Identify which cell holds the provided text, then report its (x, y) central coordinate. 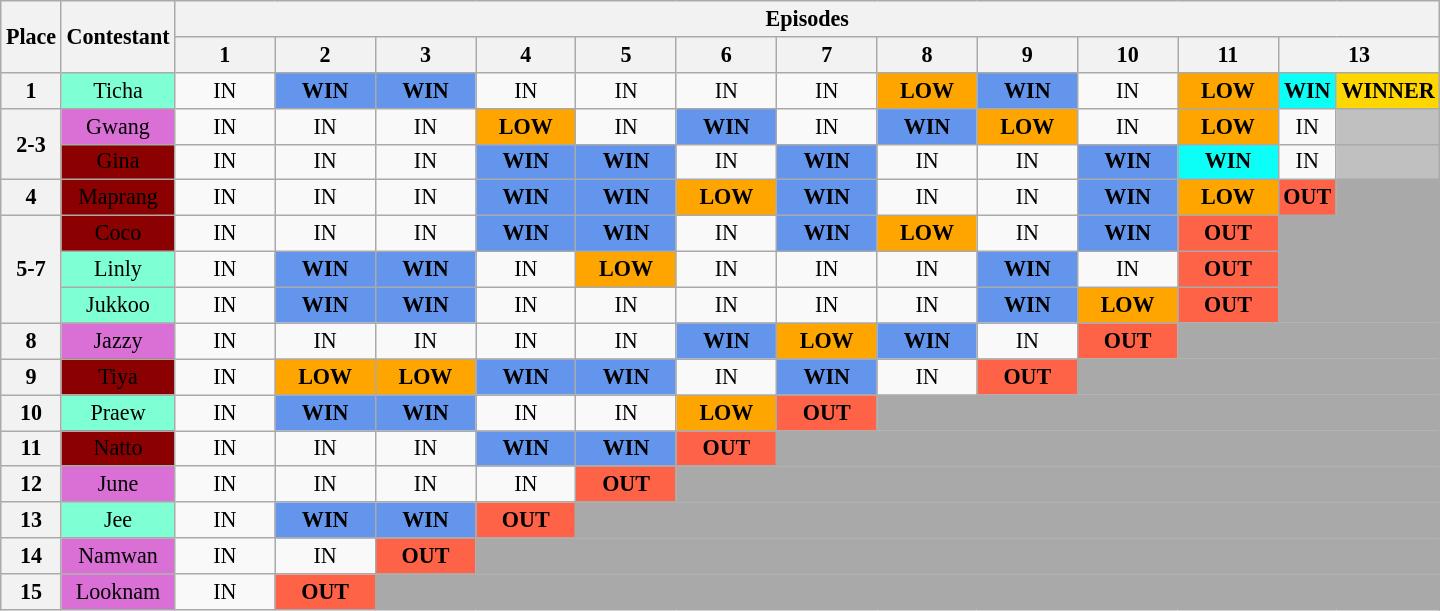
Looknam (118, 591)
2-3 (32, 144)
2 (325, 54)
WINNER (1388, 90)
Namwan (118, 556)
7 (827, 54)
Ticha (118, 90)
15 (32, 591)
Jee (118, 520)
Linly (118, 269)
Maprang (118, 198)
Episodes (808, 18)
Praew (118, 412)
Jazzy (118, 341)
Gwang (118, 126)
Coco (118, 233)
Jukkoo (118, 305)
Tiya (118, 377)
14 (32, 556)
6 (726, 54)
June (118, 484)
3 (425, 54)
Natto (118, 448)
5-7 (32, 268)
Contestant (118, 36)
5 (626, 54)
Gina (118, 162)
12 (32, 484)
Place (32, 36)
